Scan for the cell matching the given text and deliver its [X, Y] coordinate at center. 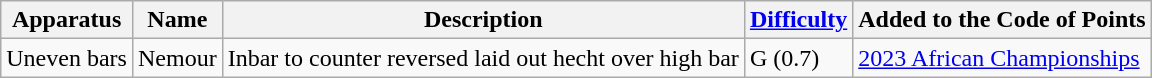
Inbar to counter reversed laid out hecht over high bar [483, 58]
Nemour [177, 58]
Description [483, 20]
G (0.7) [798, 58]
Added to the Code of Points [1002, 20]
Apparatus [67, 20]
Name [177, 20]
Difficulty [798, 20]
2023 African Championships [1002, 58]
Uneven bars [67, 58]
